Pinpoint the cell where the given text exists, returning its [x, y] midpoint coordinate. 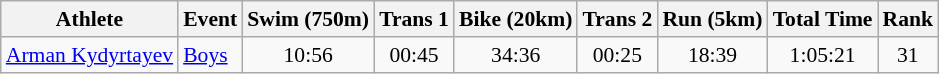
Arman Kydyrtayev [90, 55]
10:56 [308, 55]
Boys [210, 55]
1:05:21 [823, 55]
31 [908, 55]
Athlete [90, 19]
18:39 [712, 55]
Trans 1 [414, 19]
00:45 [414, 55]
Event [210, 19]
00:25 [617, 55]
Trans 2 [617, 19]
Rank [908, 19]
Run (5km) [712, 19]
Swim (750m) [308, 19]
34:36 [516, 55]
Bike (20km) [516, 19]
Total Time [823, 19]
